Capture the cell that displays the provided text and extract its (x, y) central coordinate. 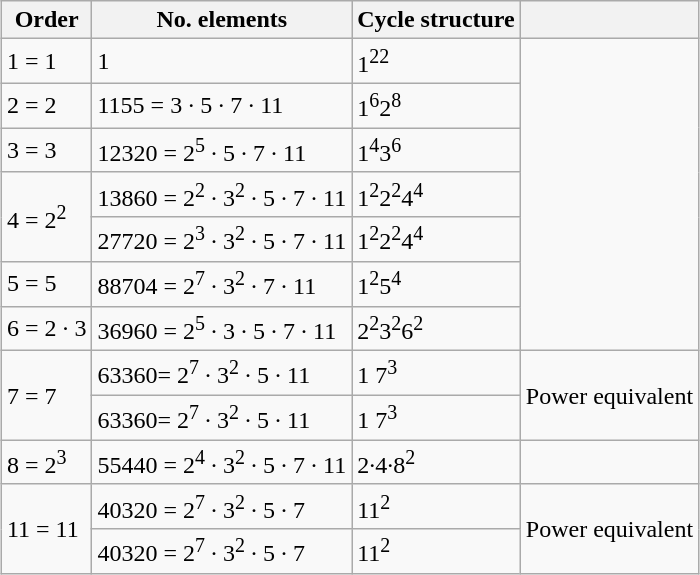
36960 = 25 · 3 · 5 · 7 · 11 (222, 328)
1 (222, 62)
13860 = 22 · 32 · 5 · 7 · 11 (222, 194)
27720 = 23 · 32 · 5 · 7 · 11 (222, 240)
223262 (436, 328)
2 = 2 (46, 106)
2·4·82 (436, 462)
6 = 2 · 3 (46, 328)
1436 (436, 150)
55440 = 24 · 32 · 5 · 7 · 11 (222, 462)
No. elements (222, 20)
88704 = 27 · 32 · 7 · 11 (222, 284)
122 (436, 62)
1254 (436, 284)
8 = 23 (46, 462)
Order (46, 20)
1628 (436, 106)
4 = 22 (46, 216)
1 = 1 (46, 62)
7 = 7 (46, 396)
12320 = 25 · 5 · 7 · 11 (222, 150)
3 = 3 (46, 150)
11 = 11 (46, 528)
Cycle structure (436, 20)
5 = 5 (46, 284)
1155 = 3 · 5 · 7 · 11 (222, 106)
